Provide the (X, Y) coordinate of the cell's center where the given text is located.  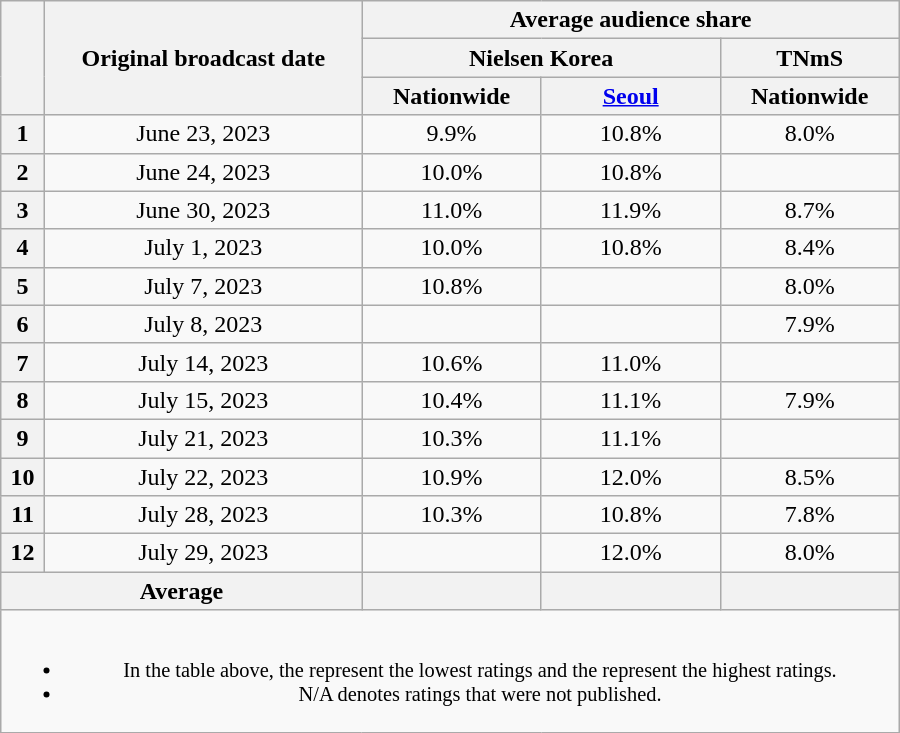
June 30, 2023 (203, 210)
July 29, 2023 (203, 553)
Average audience share (630, 20)
TNmS (810, 58)
July 14, 2023 (203, 362)
5 (23, 286)
8.5% (810, 477)
In the table above, the represent the lowest ratings and the represent the highest ratings.N/A denotes ratings that were not published. (450, 671)
7 (23, 362)
June 23, 2023 (203, 134)
10 (23, 477)
10.9% (452, 477)
July 22, 2023 (203, 477)
3 (23, 210)
July 8, 2023 (203, 324)
8.7% (810, 210)
4 (23, 248)
7.8% (810, 515)
6 (23, 324)
July 1, 2023 (203, 248)
1 (23, 134)
8 (23, 400)
Average (182, 591)
July 7, 2023 (203, 286)
June 24, 2023 (203, 172)
8.4% (810, 248)
9 (23, 438)
12 (23, 553)
Original broadcast date (203, 58)
2 (23, 172)
9.9% (452, 134)
July 21, 2023 (203, 438)
11.9% (630, 210)
10.6% (452, 362)
Nielsen Korea (541, 58)
July 15, 2023 (203, 400)
Seoul (630, 96)
10.4% (452, 400)
July 28, 2023 (203, 515)
11 (23, 515)
